Search for the cell housing the specified text and yield its [x, y] center coordinate. 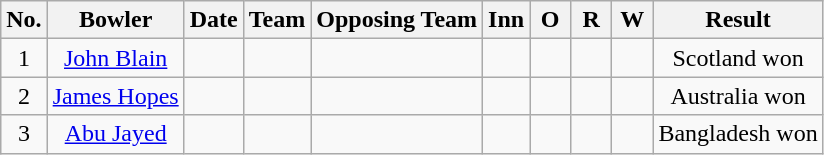
Date [214, 20]
Inn [506, 20]
Bowler [116, 20]
Australia won [738, 96]
Opposing Team [397, 20]
Result [738, 20]
Bangladesh won [738, 134]
O [550, 20]
R [592, 20]
John Blain [116, 58]
1 [24, 58]
3 [24, 134]
Scotland won [738, 58]
Team [277, 20]
2 [24, 96]
Abu Jayed [116, 134]
No. [24, 20]
James Hopes [116, 96]
W [632, 20]
